Capture the cell that displays the provided text and extract its [x, y] central coordinate. 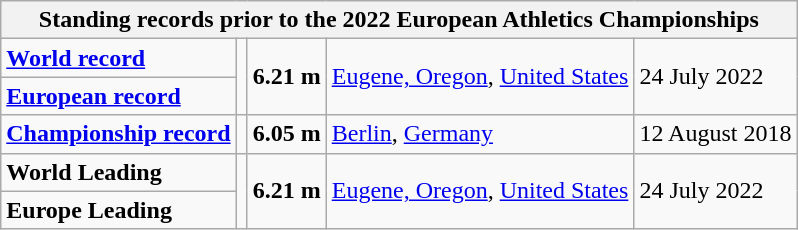
Standing records prior to the 2022 European Athletics Championships [399, 20]
World Leading [118, 172]
European record [118, 96]
Berlin, Germany [480, 134]
Championship record [118, 134]
12 August 2018 [716, 134]
6.05 m [286, 134]
Europe Leading [118, 210]
World record [118, 58]
